Identify which cell holds the provided text, then report its (X, Y) central coordinate. 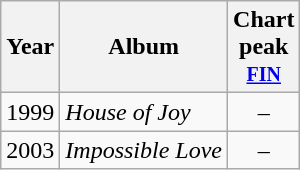
Album (144, 47)
ChartpeakFIN (264, 47)
Year (30, 47)
Impossible Love (144, 150)
House of Joy (144, 112)
1999 (30, 112)
2003 (30, 150)
